Detect which cell encompasses the target text, then output its (x, y) center coordinate. 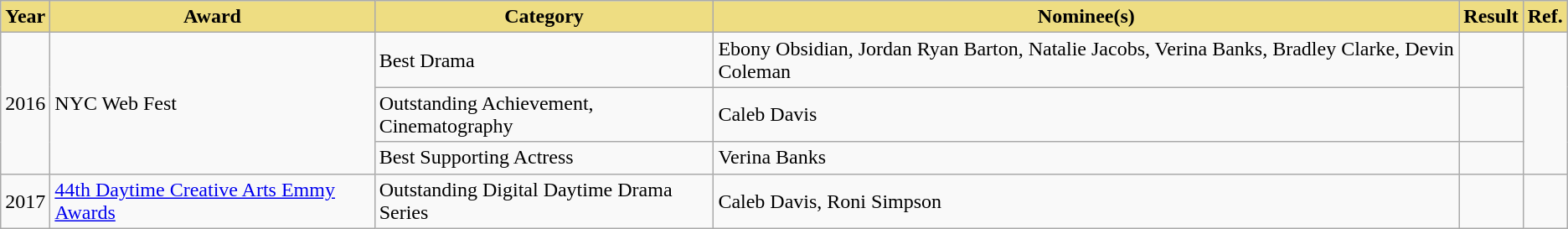
Award (213, 17)
Result (1491, 17)
Caleb Davis (1086, 114)
Best Supporting Actress (544, 158)
Category (544, 17)
Best Drama (544, 60)
2017 (25, 201)
2016 (25, 103)
Ebony Obsidian, Jordan Ryan Barton, Natalie Jacobs, Verina Banks, Bradley Clarke, Devin Coleman (1086, 60)
Ref. (1545, 17)
44th Daytime Creative Arts Emmy Awards (213, 201)
Outstanding Digital Daytime Drama Series (544, 201)
Nominee(s) (1086, 17)
Year (25, 17)
Caleb Davis, Roni Simpson (1086, 201)
Verina Banks (1086, 158)
Outstanding Achievement, Cinematography (544, 114)
NYC Web Fest (213, 103)
